Capture the cell that displays the provided text and extract its (X, Y) central coordinate. 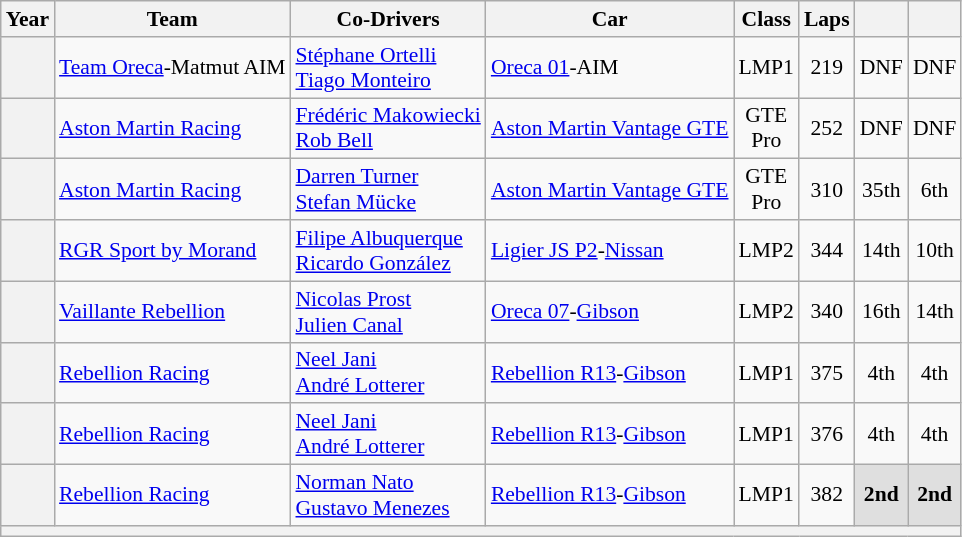
10th (934, 250)
344 (827, 250)
Nicolas Prost Julien Canal (388, 312)
340 (827, 312)
Co-Drivers (388, 19)
Vaillante Rebellion (172, 312)
Stéphane Ortelli Tiago Monteiro (388, 68)
Ligier JS P2-Nissan (610, 250)
Darren Turner Stefan Mücke (388, 190)
Oreca 07-Gibson (610, 312)
16th (882, 312)
Class (766, 19)
Team (172, 19)
Car (610, 19)
Team Oreca-Matmut AIM (172, 68)
RGR Sport by Morand (172, 250)
Oreca 01-AIM (610, 68)
Year (28, 19)
310 (827, 190)
6th (934, 190)
382 (827, 496)
Frédéric Makowiecki Rob Bell (388, 128)
219 (827, 68)
375 (827, 372)
Filipe Albuquerque Ricardo González (388, 250)
Laps (827, 19)
Norman Nato Gustavo Menezes (388, 496)
376 (827, 434)
252 (827, 128)
35th (882, 190)
